Identify which cell holds the provided text, then report its [X, Y] central coordinate. 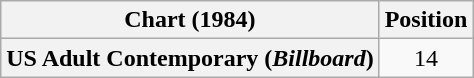
US Adult Contemporary (Billboard) [190, 58]
14 [426, 58]
Chart (1984) [190, 20]
Position [426, 20]
